Search for the cell housing the specified text and yield its [x, y] center coordinate. 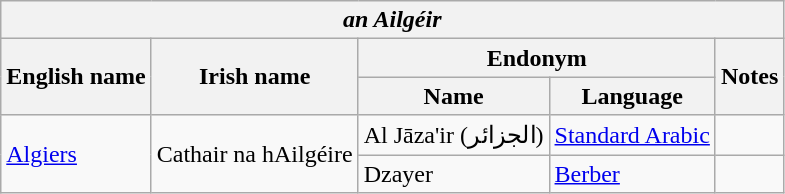
Endonym [536, 58]
Standard Arabic [632, 135]
Algiers [76, 154]
English name [76, 77]
Cathair na hAilgéire [254, 154]
Dzayer [454, 173]
an Ailgéir [392, 20]
Name [454, 96]
Language [632, 96]
Al Jāza'ir (الجزائر) [454, 135]
Irish name [254, 77]
Notes [749, 77]
Berber [632, 173]
